Output the (x, y) coordinate of the center of the cell containing the given text.  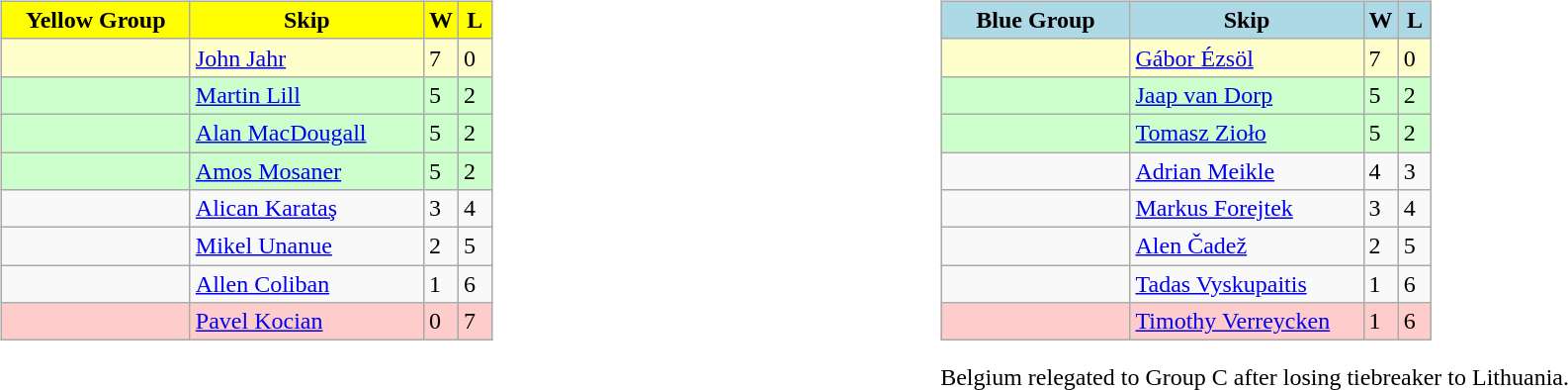
Tomasz Zioło (1247, 133)
Jaap van Dorp (1247, 95)
John Jahr (306, 57)
Adrian Meikle (1247, 171)
Martin Lill (306, 95)
Alen Čadež (1247, 246)
Allen Coliban (306, 284)
Mikel Unanue (306, 246)
Alican Karataş (306, 209)
Pavel Kocian (306, 322)
Timothy Verreycken (1247, 322)
Alan MacDougall (306, 133)
Yellow Group (95, 20)
Blue Group (1036, 20)
Gábor Ézsöl (1247, 57)
Amos Mosaner (306, 171)
Markus Forejtek (1247, 209)
Tadas Vyskupaitis (1247, 284)
